Search for the cell housing the specified text and yield its [x, y] center coordinate. 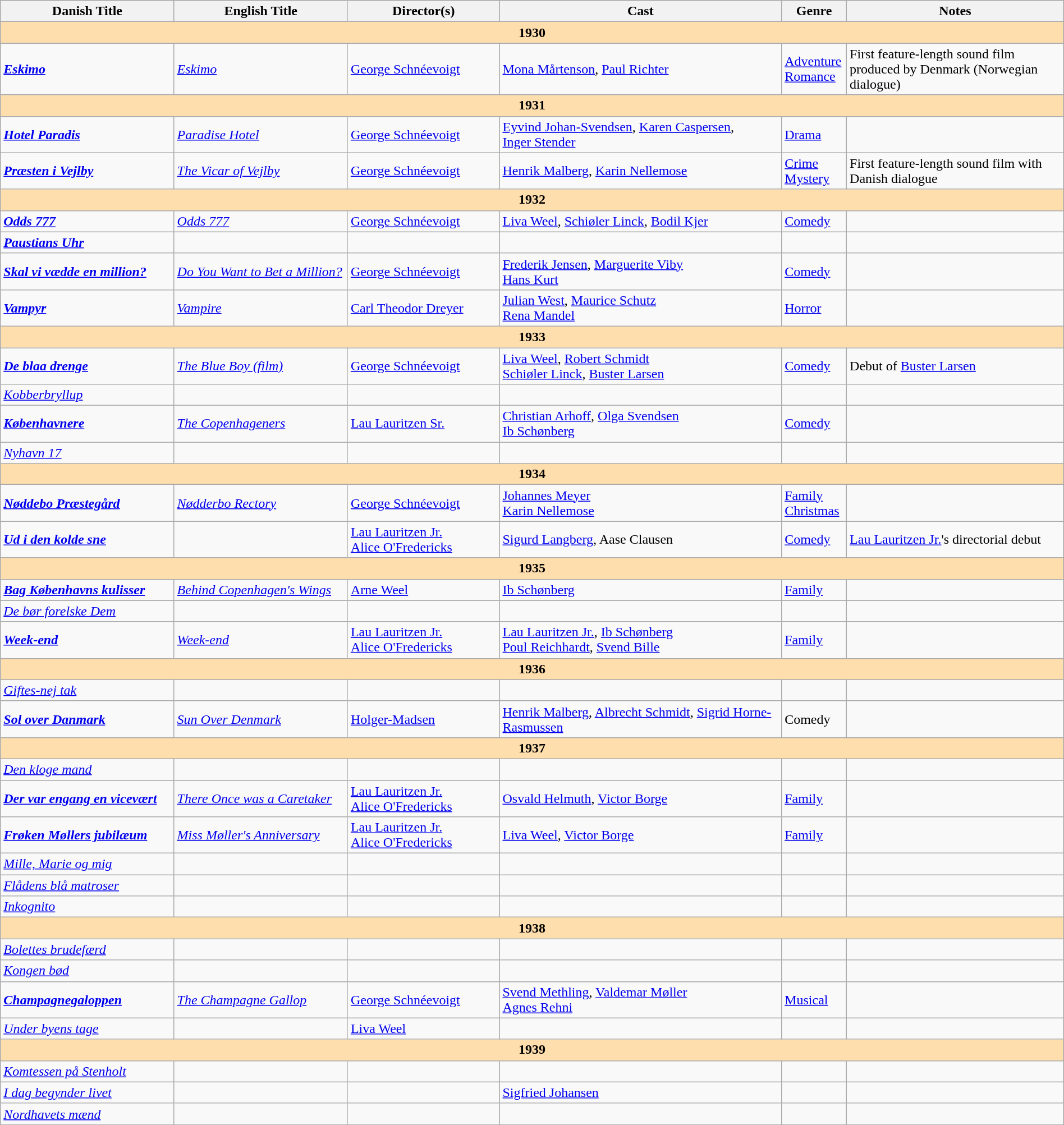
Kongen bød [88, 971]
Director(s) [423, 11]
1933 [532, 337]
There Once was a Caretaker [260, 798]
Nyhavn 17 [88, 453]
1935 [532, 568]
FamilyChristmas [814, 503]
Lau Lauritzen Jr.'s directorial debut [955, 540]
Frøken Møllers jubilæum [88, 835]
De bør forelske Dem [88, 611]
The Blue Boy (film) [260, 366]
1937 [532, 748]
Nøddebo Præstegård [88, 503]
1931 [532, 105]
The Copenhageners [260, 424]
Giftes-nej tak [88, 690]
Horror [814, 307]
Lau Lauritzen Jr., Ib SchønbergPoul Reichhardt, Svend Bille [641, 640]
Debut of Buster Larsen [955, 366]
Københavnere [88, 424]
Inkognito [88, 907]
Cast [641, 11]
Liva Weel, Robert Schmidt Schiøler Linck, Buster Larsen [641, 366]
Christian Arhoff, Olga SvendsenIb Schønberg [641, 424]
The Champagne Gallop [260, 1000]
Musical [814, 1000]
Carl Theodor Dreyer [423, 307]
1930 [532, 33]
Ud i den kolde sne [88, 540]
Behind Copenhagen's Wings [260, 590]
Mille, Marie og mig [88, 864]
Do You Want to Bet a Million? [260, 272]
Sol over Danmark [88, 719]
Mona Mårtenson, Paul Richter [641, 69]
Liva Weel, Victor Borge [641, 835]
Notes [955, 11]
Vampyr [88, 307]
1938 [532, 928]
Bag Københavns kulisser [88, 590]
Svend Methling, Valdemar MøllerAgnes Rehni [641, 1000]
Champagnegaloppen [88, 1000]
Vampire [260, 307]
Holger-Madsen [423, 719]
Hotel Paradis [88, 135]
Henrik Malberg, Karin Nellemose [641, 171]
Sigurd Langberg, Aase Clausen [641, 540]
1939 [532, 1050]
Nødderbo Rectory [260, 503]
Liva Weel, Schiøler Linck, Bodil Kjer [641, 221]
Arne Weel [423, 590]
Genre [814, 11]
Henrik Malberg, Albrecht Schmidt, Sigrid Horne-Rasmussen [641, 719]
Den kloge mand [88, 769]
The Vicar of Vejlby [260, 171]
Danish Title [88, 11]
Sigfried Johansen [641, 1092]
Eyvind Johan-Svendsen, Karen Caspersen, Inger Stender [641, 135]
Miss Møller's Anniversary [260, 835]
First feature-length sound film produced by Denmark (Norwegian dialogue) [955, 69]
Nordhavets mænd [88, 1114]
Skal vi vædde en million? [88, 272]
1934 [532, 474]
I dag begynder livet [88, 1092]
Liva Weel [423, 1028]
English Title [260, 11]
Lau Lauritzen Sr. [423, 424]
Johannes Meyer Karin Nellemose [641, 503]
Adventure Romance [814, 69]
Crime Mystery [814, 171]
Der var engang en vicevært [88, 798]
First feature-length sound film with Danish dialogue [955, 171]
De blaa drenge [88, 366]
Komtessen på Stenholt [88, 1071]
1936 [532, 669]
Flådens blå matroser [88, 885]
Under byens tage [88, 1028]
Osvald Helmuth, Victor Borge [641, 798]
Sun Over Denmark [260, 719]
Julian West, Maurice SchutzRena Mandel [641, 307]
Paradise Hotel [260, 135]
Frederik Jensen, Marguerite VibyHans Kurt [641, 272]
1932 [532, 200]
Paustians Uhr [88, 242]
Bolettes brudefærd [88, 949]
Præsten i Vejlby [88, 171]
Ib Schønberg [641, 590]
Kobberbryllup [88, 395]
Drama [814, 135]
